Capture the cell that displays the provided text and extract its [x, y] central coordinate. 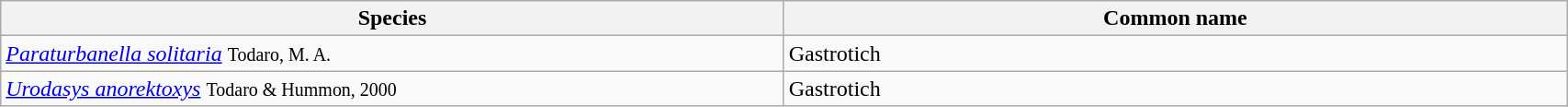
Urodasys anorektoxys Todaro & Hummon, 2000 [392, 89]
Paraturbanella solitaria Todaro, M. A. [392, 53]
Common name [1175, 18]
Species [392, 18]
